Output the [X, Y] coordinate of the center of the cell containing the given text.  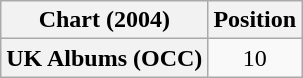
Chart (2004) [104, 20]
Position [255, 20]
10 [255, 58]
UK Albums (OCC) [104, 58]
